Search for the cell housing the specified text and yield its [x, y] center coordinate. 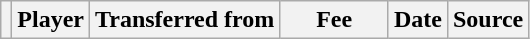
Fee [334, 20]
Transferred from [185, 20]
Date [418, 20]
Player [51, 20]
Source [488, 20]
